Output the [x, y] coordinate of the center of the cell containing the given text.  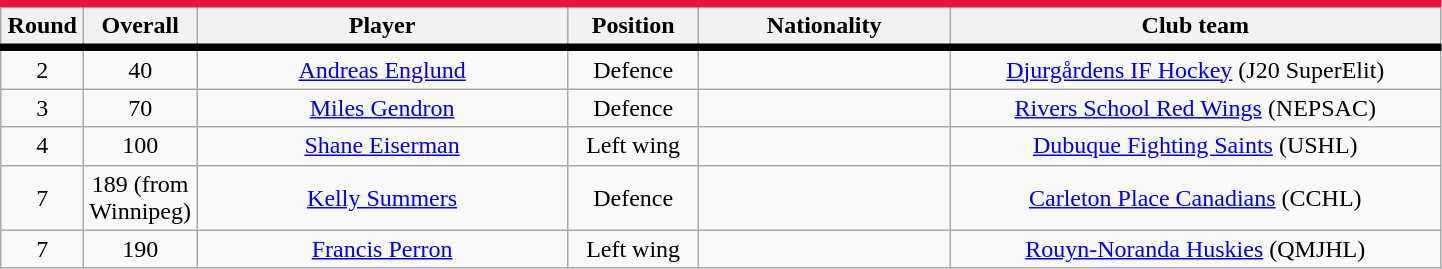
190 [140, 249]
Djurgårdens IF Hockey (J20 SuperElit) [1196, 68]
Francis Perron [382, 249]
Rouyn-Noranda Huskies (QMJHL) [1196, 249]
Club team [1196, 26]
Carleton Place Canadians (CCHL) [1196, 198]
4 [42, 146]
Overall [140, 26]
Kelly Summers [382, 198]
Shane Eiserman [382, 146]
189 (from Winnipeg) [140, 198]
Player [382, 26]
70 [140, 108]
40 [140, 68]
Rivers School Red Wings (NEPSAC) [1196, 108]
Dubuque Fighting Saints (USHL) [1196, 146]
Miles Gendron [382, 108]
Position [634, 26]
100 [140, 146]
3 [42, 108]
Nationality [824, 26]
Round [42, 26]
Andreas Englund [382, 68]
2 [42, 68]
